Extract the (X, Y) coordinate from the center of the cell holding the provided text.  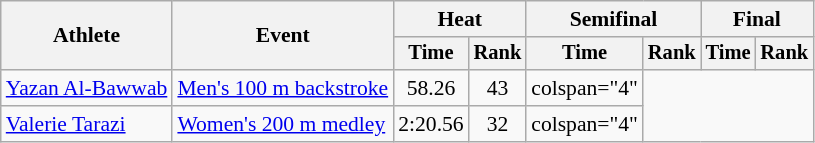
Valerie Tarazi (87, 124)
Event (282, 36)
43 (498, 88)
Women's 200 m medley (282, 124)
Semifinal (613, 19)
Athlete (87, 36)
32 (498, 124)
Final (757, 19)
2:20.56 (430, 124)
Heat (460, 19)
58.26 (430, 88)
Men's 100 m backstroke (282, 88)
Yazan Al-Bawwab (87, 88)
